Provide the [X, Y] coordinate of the cell's center where the given text is located.  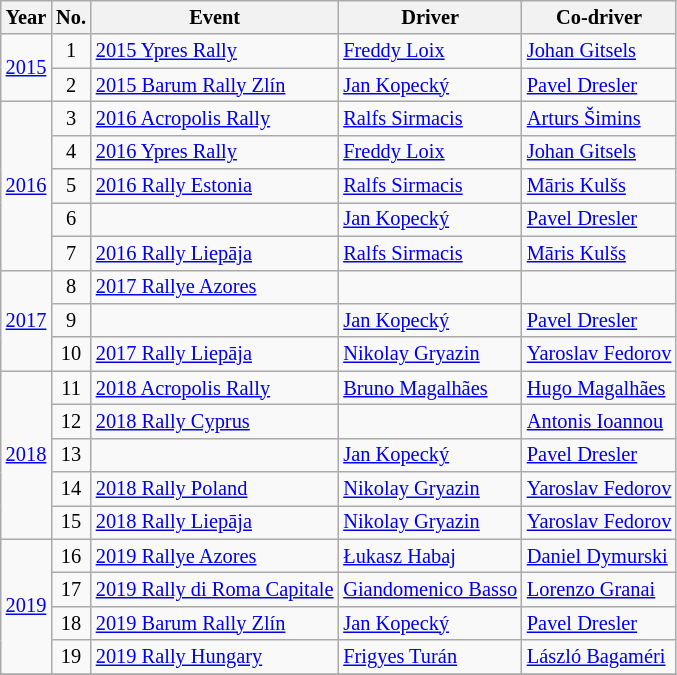
2016 Acropolis Rally [215, 118]
16 [71, 556]
2015 Barum Rally Zlín [215, 85]
14 [71, 489]
10 [71, 354]
2018 [26, 455]
1 [71, 51]
No. [71, 17]
5 [71, 186]
Łukasz Habaj [430, 556]
2018 Rally Cyprus [215, 421]
6 [71, 219]
2017 [26, 320]
2019 Rally Hungary [215, 657]
Arturs Šimins [599, 118]
Year [26, 17]
18 [71, 623]
2018 Rally Liepāja [215, 522]
2019 Barum Rally Zlín [215, 623]
Giandomenico Basso [430, 589]
3 [71, 118]
17 [71, 589]
12 [71, 421]
9 [71, 320]
2017 Rally Liepāja [215, 354]
Frigyes Turán [430, 657]
2018 Acropolis Rally [215, 388]
2018 Rally Poland [215, 489]
2017 Rallye Azores [215, 287]
2016 Ypres Rally [215, 152]
László Bagaméri [599, 657]
11 [71, 388]
4 [71, 152]
2019 [26, 606]
8 [71, 287]
7 [71, 253]
2016 Rally Liepāja [215, 253]
19 [71, 657]
Event [215, 17]
2019 Rally di Roma Capitale [215, 589]
2016 Rally Estonia [215, 186]
2 [71, 85]
Antonis Ioannou [599, 421]
2015 [26, 68]
Hugo Magalhães [599, 388]
13 [71, 455]
Bruno Magalhães [430, 388]
Driver [430, 17]
15 [71, 522]
2015 Ypres Rally [215, 51]
Daniel Dymurski [599, 556]
2016 [26, 185]
Lorenzo Granai [599, 589]
Co-driver [599, 17]
2019 Rallye Azores [215, 556]
